Extract the [X, Y] coordinate from the center of the cell holding the provided text.  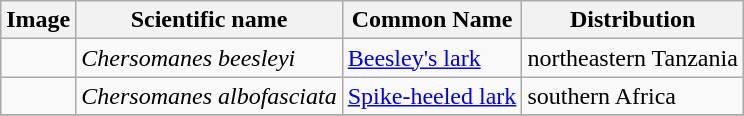
Distribution [633, 20]
Scientific name [209, 20]
northeastern Tanzania [633, 58]
Spike-heeled lark [432, 96]
southern Africa [633, 96]
Chersomanes beesleyi [209, 58]
Image [38, 20]
Beesley's lark [432, 58]
Chersomanes albofasciata [209, 96]
Common Name [432, 20]
